Find where the given text appears and provide that cell's center as (x, y) coordinate. 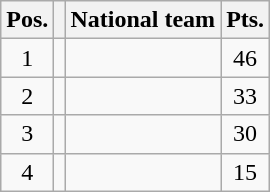
2 (28, 96)
Pts. (246, 20)
30 (246, 134)
1 (28, 58)
National team (143, 20)
33 (246, 96)
4 (28, 172)
46 (246, 58)
Pos. (28, 20)
3 (28, 134)
15 (246, 172)
